Extract the (X, Y) coordinate from the center of the cell holding the provided text.  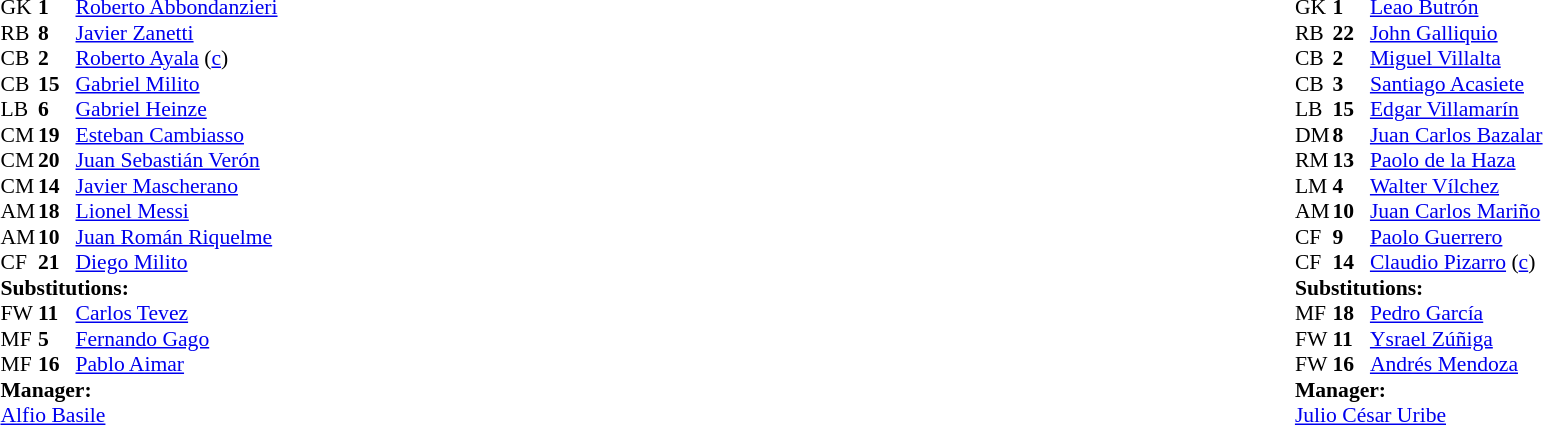
21 (57, 263)
20 (57, 161)
Gabriel Milito (177, 84)
3 (1351, 84)
LM (1314, 186)
Paolo Guerrero (1456, 237)
RM (1314, 161)
Lionel Messi (177, 211)
Pedro García (1456, 313)
Gabriel Heinze (177, 109)
Claudio Pizarro (c) (1456, 263)
Edgar Villamarín (1456, 109)
Fernando Gago (177, 339)
Carlos Tevez (177, 313)
Roberto Ayala (c) (177, 59)
Javier Mascherano (177, 186)
Miguel Villalta (1456, 59)
4 (1351, 186)
19 (57, 135)
Juan Carlos Bazalar (1456, 135)
Andrés Mendoza (1456, 365)
Paolo de la Haza (1456, 161)
13 (1351, 161)
Diego Milito (177, 263)
22 (1351, 33)
John Galliquio (1456, 33)
Javier Zanetti (177, 33)
Esteban Cambiasso (177, 135)
Juan Sebastián Verón (177, 161)
Juan Román Riquelme (177, 237)
DM (1314, 135)
5 (57, 339)
Walter Vílchez (1456, 186)
Ysrael Zúñiga (1456, 339)
6 (57, 109)
Pablo Aimar (177, 365)
Juan Carlos Mariño (1456, 211)
9 (1351, 237)
Santiago Acasiete (1456, 84)
